Locate the cell with the specified text and output its [x, y] center coordinate. 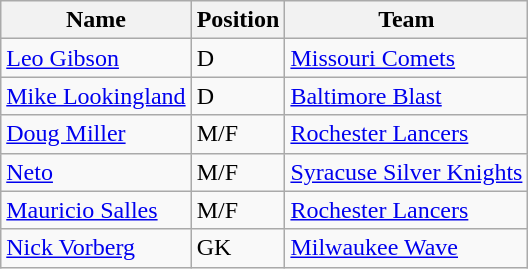
Missouri Comets [406, 58]
Baltimore Blast [406, 96]
Syracuse Silver Knights [406, 172]
Leo Gibson [96, 58]
Nick Vorberg [96, 248]
Position [238, 20]
Doug Miller [96, 134]
Mike Lookingland [96, 96]
Neto [96, 172]
GK [238, 248]
Team [406, 20]
Mauricio Salles [96, 210]
Name [96, 20]
Milwaukee Wave [406, 248]
